Scan for the cell matching the given text and deliver its [x, y] coordinate at center. 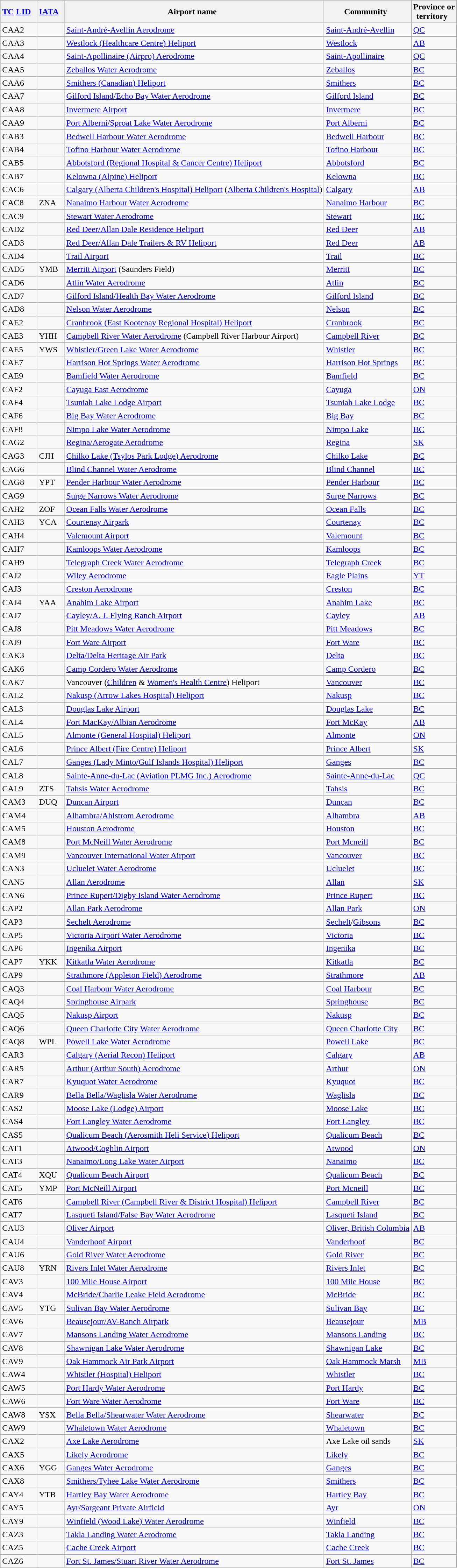
Red Deer/Allan Dale Trailers & RV Heliport [194, 243]
Whistler (Hospital) Heliport [194, 1375]
Likely Aerodrome [194, 1454]
CAS5 [19, 1135]
CAB4 [19, 149]
Campbell River (Campbell River & District Hospital) Heliport [194, 1201]
CAX6 [19, 1468]
100 Mile House Airport [194, 1281]
Nakusp Airport [194, 1015]
Sechelt/Gibsons [368, 922]
Pender Harbour Water Aerodrome [194, 482]
CAQ5 [19, 1015]
Moose Lake [368, 1108]
Victoria [368, 935]
Cayley [368, 616]
CAL4 [19, 722]
Smithers/Tyhee Lake Water Aerodrome [194, 1481]
Camp Cordero [368, 669]
Tahsis Water Aerodrome [194, 789]
Cayley/A. J. Flying Ranch Airport [194, 616]
Fort Langley [368, 1122]
Big Bay [368, 416]
Port Hardy Water Aerodrome [194, 1388]
Lasqueti Island [368, 1215]
Springhouse [368, 1002]
YTB [51, 1495]
Sulivan Bay Water Aerodrome [194, 1308]
CAG6 [19, 469]
Beausejour [368, 1321]
CAL3 [19, 709]
Nanaimo Harbour Water Aerodrome [194, 203]
YRN [51, 1268]
CAE9 [19, 376]
Fort Ware Water Aerodrome [194, 1401]
Oliver, British Columbia [368, 1228]
Fort McKay [368, 722]
Hartley Bay Water Aerodrome [194, 1495]
Port McNeill Airport [194, 1188]
CAB7 [19, 176]
CAT3 [19, 1161]
CAX5 [19, 1454]
Allan Aerodrome [194, 882]
Almonte (General Hospital) Heliport [194, 735]
Fort Langley Water Aerodrome [194, 1122]
Port Hardy [368, 1388]
CAA5 [19, 70]
CAV6 [19, 1321]
Arthur (Arthur South) Aerodrome [194, 1068]
Abbotsford (Regional Hospital & Cancer Centre) Heliport [194, 163]
Eagle Plains [368, 575]
Smithers (Canadian) Heliport [194, 83]
Ocean Falls Water Aerodrome [194, 509]
CAV8 [19, 1348]
CAU8 [19, 1268]
CAB5 [19, 163]
ZNA [51, 203]
Kyuquot Water Aerodrome [194, 1082]
Valemount [368, 536]
Bella Bella/Shearwater Water Aerodrome [194, 1414]
Takla Landing [368, 1534]
Prince Rupert [368, 895]
Ucluelet [368, 869]
Tofino Harbour Water Aerodrome [194, 149]
Likely [368, 1454]
XQU [51, 1175]
CAQ3 [19, 988]
Alhambra [368, 815]
CAD3 [19, 243]
Blind Channel [368, 469]
Alhambra/Ahlstrom Aerodrome [194, 815]
Oak Hammock Air Park Airport [194, 1361]
Pitt Meadows Water Aerodrome [194, 629]
Sulivan Bay [368, 1308]
Nanaimo [368, 1161]
CAX8 [19, 1481]
Campbell River Water Aerodrome (Campbell River Harbour Airport) [194, 336]
Harrison Hot Springs [368, 362]
Port Alberni/Sproat Lake Water Aerodrome [194, 123]
Stewart [368, 216]
CAZ5 [19, 1548]
YMP [51, 1188]
CAK3 [19, 656]
Bella Bella/Waglisla Water Aerodrome [194, 1095]
Westlock [368, 43]
CAJ7 [19, 616]
CAZ3 [19, 1534]
CAJ3 [19, 589]
Qualicum Beach (Aerosmith Heli Service) Heliport [194, 1135]
Saint-André-Avellin Aerodrome [194, 30]
CAJ2 [19, 575]
Shawnigan Lake Water Aerodrome [194, 1348]
Almonte [368, 735]
CAA8 [19, 110]
Mansons Landing [368, 1335]
CAA6 [19, 83]
Ucluelet Water Aerodrome [194, 869]
Cranbrook (East Kootenay Regional Hospital) Heliport [194, 323]
Hartley Bay [368, 1495]
Calgary (Aerial Recon) Heliport [194, 1055]
Axe Lake oil sands [368, 1441]
CAU3 [19, 1228]
TC LID [19, 12]
CAV3 [19, 1281]
Merritt Airport (Saunders Field) [194, 269]
Kitkatla Water Aerodrome [194, 962]
Creston [368, 589]
Saint-André-Avellin [368, 30]
CAA9 [19, 123]
Stewart Water Aerodrome [194, 216]
CAV4 [19, 1295]
CAD2 [19, 229]
Nelson Water Aerodrome [194, 309]
Kyuquot [368, 1082]
CAA4 [19, 56]
Coal Harbour Water Aerodrome [194, 988]
Atlin Water Aerodrome [194, 283]
CAT7 [19, 1215]
Coal Harbour [368, 988]
Allan Park Aerodrome [194, 909]
CAR9 [19, 1095]
McBride [368, 1295]
CAF8 [19, 429]
Queen Charlotte City [368, 1028]
Anahim Lake [368, 602]
Camp Cordero Water Aerodrome [194, 669]
YGG [51, 1468]
Chilko Lake (Tsylos Park Lodge) Aerodrome [194, 456]
CAM5 [19, 829]
Shawnigan Lake [368, 1348]
CAT5 [19, 1188]
CAE3 [19, 336]
Nimpo Lake Water Aerodrome [194, 429]
Delta [368, 656]
YMB [51, 269]
Allan [368, 882]
CAP7 [19, 962]
Strathmore (Appleton Field) Aerodrome [194, 975]
Oliver Airport [194, 1228]
Tahsis [368, 789]
CAH3 [19, 522]
YHH [51, 336]
CAH2 [19, 509]
Duncan Airport [194, 802]
Ganges (Lady Minto/Gulf Islands Hospital) Heliport [194, 762]
CAA7 [19, 96]
Sainte-Anne-du-Lac (Aviation PLMG Inc.) Aerodrome [194, 775]
CAA2 [19, 30]
CAE7 [19, 362]
Ocean Falls [368, 509]
CAT6 [19, 1201]
YTG [51, 1308]
Surge Narrows Water Aerodrome [194, 496]
Nanaimo Harbour [368, 203]
Atlin [368, 283]
CAL2 [19, 695]
Rivers Inlet Water Aerodrome [194, 1268]
YCA [51, 522]
CAR3 [19, 1055]
Gold River Water Aerodrome [194, 1255]
Kelowna (Alpine) Heliport [194, 176]
CAW9 [19, 1428]
CAT1 [19, 1148]
Ayr [368, 1508]
Houston [368, 829]
CAK6 [19, 669]
Ganges Water Aerodrome [194, 1468]
Vancouver International Water Airport [194, 855]
CAG8 [19, 482]
CAD8 [19, 309]
CAD4 [19, 256]
Zeballos [368, 70]
CAM9 [19, 855]
CAM8 [19, 842]
Trail [368, 256]
Saint-Apollinaire (Airpro) Aerodrome [194, 56]
YAA [51, 602]
Creston Aerodrome [194, 589]
Regina/Aerogate Aerodrome [194, 443]
McBride/Charlie Leake Field Aerodrome [194, 1295]
Mansons Landing Water Aerodrome [194, 1335]
Fort St. James [368, 1561]
Telegraph Creek Water Aerodrome [194, 562]
Kelowna [368, 176]
Prince Albert (Fire Centre) Heliport [194, 749]
CAP5 [19, 935]
CAQ6 [19, 1028]
CAK7 [19, 682]
CAL6 [19, 749]
Tsuniah Lake Lodge [368, 403]
CAL9 [19, 789]
CAU6 [19, 1255]
CAL7 [19, 762]
Ingenika Airport [194, 948]
Powell Lake Water Aerodrome [194, 1042]
Cayuga East Aerodrome [194, 389]
Blind Channel Water Aerodrome [194, 469]
Telegraph Creek [368, 562]
Ayr/Sargeant Private Airfield [194, 1508]
Pitt Meadows [368, 629]
Regina [368, 443]
CAM4 [19, 815]
CAZ6 [19, 1561]
Cache Creek [368, 1548]
Waglisla [368, 1095]
Wiley Aerodrome [194, 575]
Shearwater [368, 1414]
CJH [51, 456]
YWS [51, 349]
Saint-Apollinaire [368, 56]
CAW4 [19, 1375]
Trail Airport [194, 256]
Tsuniah Lake Lodge Airport [194, 403]
CAV5 [19, 1308]
Prince Rupert/Digby Island Water Aerodrome [194, 895]
Bamfield Water Aerodrome [194, 376]
Qualicum Beach Airport [194, 1175]
Winfield (Wood Lake) Water Aerodrome [194, 1521]
Victoria Airport Water Aerodrome [194, 935]
Gilford Island/Health Bay Water Aerodrome [194, 296]
Sechelt Aerodrome [194, 922]
CAY5 [19, 1508]
Axe Lake Aerodrome [194, 1441]
Sainte-Anne-du-Lac [368, 775]
WPL [51, 1042]
Nakusp (Arrow Lakes Hospital) Heliport [194, 695]
Rivers Inlet [368, 1268]
Fort St. James/Stuart River Water Aerodrome [194, 1561]
CAG9 [19, 496]
Beausejour/AV-Ranch Airpark [194, 1321]
Zeballos Water Aerodrome [194, 70]
Bamfield [368, 376]
Queen Charlotte City Water Aerodrome [194, 1028]
Abbotsford [368, 163]
CAT4 [19, 1175]
Courtenay [368, 522]
Moose Lake (Lodge) Airport [194, 1108]
YT [434, 575]
CAC8 [19, 203]
CAL8 [19, 775]
Anahim Lake Airport [194, 602]
Cache Creek Airport [194, 1548]
CAF2 [19, 389]
CAC9 [19, 216]
Tofino Harbour [368, 149]
Atwood/Coghlin Airport [194, 1148]
CAH4 [19, 536]
Douglas Lake [368, 709]
CAN5 [19, 882]
CAP9 [19, 975]
CAY9 [19, 1521]
CAJ9 [19, 642]
Chilko Lake [368, 456]
YSX [51, 1414]
YKK [51, 962]
Whaletown Water Aerodrome [194, 1428]
Vanderhoof [368, 1242]
Nanaimo/Long Lake Water Airport [194, 1161]
CAQ8 [19, 1042]
Westlock (Healthcare Centre) Heliport [194, 43]
Red Deer/Allan Dale Residence Heliport [194, 229]
CAR7 [19, 1082]
Vanderhoof Airport [194, 1242]
CAR5 [19, 1068]
CAV7 [19, 1335]
Vancouver (Children & Women's Health Centre) Heliport [194, 682]
CAS2 [19, 1108]
Ingenika [368, 948]
CAB3 [19, 136]
Airport name [194, 12]
CAD6 [19, 283]
Kamloops Water Aerodrome [194, 549]
Allan Park [368, 909]
Douglas Lake Airport [194, 709]
Lasqueti Island/False Bay Water Aerodrome [194, 1215]
ZOF [51, 509]
Valemount Airport [194, 536]
YPT [51, 482]
CAG3 [19, 456]
Cranbrook [368, 323]
Whistler/Green Lake Water Aerodrome [194, 349]
CAY4 [19, 1495]
CAW8 [19, 1414]
Invermere [368, 110]
Arthur [368, 1068]
CAN6 [19, 895]
Pender Harbour [368, 482]
CAD5 [19, 269]
Nimpo Lake [368, 429]
Fort MacKay/Albian Aerodrome [194, 722]
Strathmore [368, 975]
Cayuga [368, 389]
CAP2 [19, 909]
Springhouse Airpark [194, 1002]
CAN3 [19, 869]
Bedwell Harbour [368, 136]
CAE2 [19, 323]
Nelson [368, 309]
CAP6 [19, 948]
CAV9 [19, 1361]
Community [368, 12]
Port McNeill Water Aerodrome [194, 842]
CAF4 [19, 403]
100 Mile House [368, 1281]
IATA [51, 12]
CAC6 [19, 190]
CAD7 [19, 296]
CAW5 [19, 1388]
Big Bay Water Aerodrome [194, 416]
CAF6 [19, 416]
CAA3 [19, 43]
Merritt [368, 269]
CAU4 [19, 1242]
Atwood [368, 1148]
CAL5 [19, 735]
CAJ8 [19, 629]
Duncan [368, 802]
Fort Ware Airport [194, 642]
Kitkatla [368, 962]
Courtenay Airpark [194, 522]
Surge Narrows [368, 496]
ZTS [51, 789]
Prince Albert [368, 749]
CAJ4 [19, 602]
Gilford Island/Echo Bay Water Aerodrome [194, 96]
Delta/Delta Heritage Air Park [194, 656]
Takla Landing Water Aerodrome [194, 1534]
Winfield [368, 1521]
Whaletown [368, 1428]
CAW6 [19, 1401]
Bedwell Harbour Water Aerodrome [194, 136]
Invermere Airport [194, 110]
CAG2 [19, 443]
Houston Aerodrome [194, 829]
CAQ4 [19, 1002]
Kamloops [368, 549]
Oak Hammock Marsh [368, 1361]
CAE5 [19, 349]
Harrison Hot Springs Water Aerodrome [194, 362]
Powell Lake [368, 1042]
CAX2 [19, 1441]
CAH7 [19, 549]
CAM3 [19, 802]
Port Alberni [368, 123]
DUQ [51, 802]
Gold River [368, 1255]
CAH9 [19, 562]
CAS4 [19, 1122]
Province orterritory [434, 12]
CAP3 [19, 922]
Calgary (Alberta Children's Hospital) Heliport (Alberta Children's Hospital) [194, 190]
